Identify which cell holds the provided text, then report its [X, Y] central coordinate. 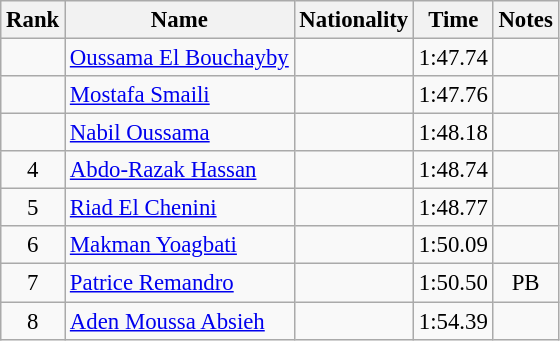
1:48.74 [454, 170]
1:47.76 [454, 95]
1:50.50 [454, 283]
6 [33, 245]
1:48.77 [454, 208]
4 [33, 170]
Time [454, 20]
Mostafa Smaili [180, 95]
5 [33, 208]
Oussama El Bouchayby [180, 58]
Notes [526, 20]
Name [180, 20]
8 [33, 321]
Nabil Oussama [180, 133]
Aden Moussa Absieh [180, 321]
1:54.39 [454, 321]
PB [526, 283]
Abdo-Razak Hassan [180, 170]
Rank [33, 20]
1:48.18 [454, 133]
1:47.74 [454, 58]
Riad El Chenini [180, 208]
1:50.09 [454, 245]
7 [33, 283]
Patrice Remandro [180, 283]
Nationality [354, 20]
Makman Yoagbati [180, 245]
